Return the [x, y] coordinate for the center point of the cell that contains the specified text.  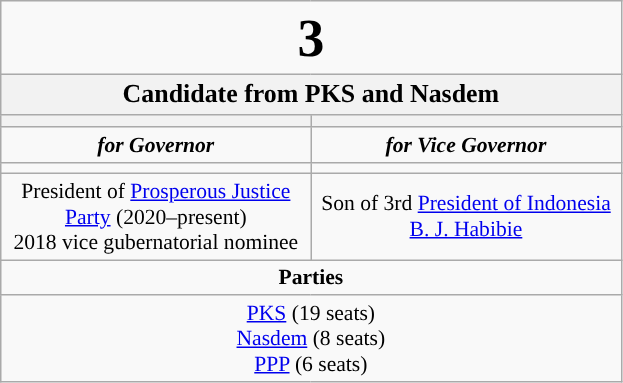
3 [311, 38]
Candidate from PKS and Nasdem [311, 94]
for Vice Governor [466, 146]
for Governor [156, 146]
PKS (19 seats)Nasdem (8 seats)PPP (6 seats) [311, 340]
Son of 3rd President of Indonesia B. J. Habibie [466, 216]
Parties [311, 278]
President of Prosperous Justice Party (2020–present)2018 vice gubernatorial nominee [156, 216]
